From the cell containing the given text, extract its center point as (X, Y) coordinate. 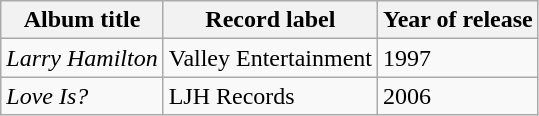
Larry Hamilton (82, 58)
Love Is? (82, 96)
Year of release (458, 20)
1997 (458, 58)
Album title (82, 20)
Valley Entertainment (270, 58)
LJH Records (270, 96)
Record label (270, 20)
2006 (458, 96)
